Output the (X, Y) coordinate of the center of the cell containing the given text.  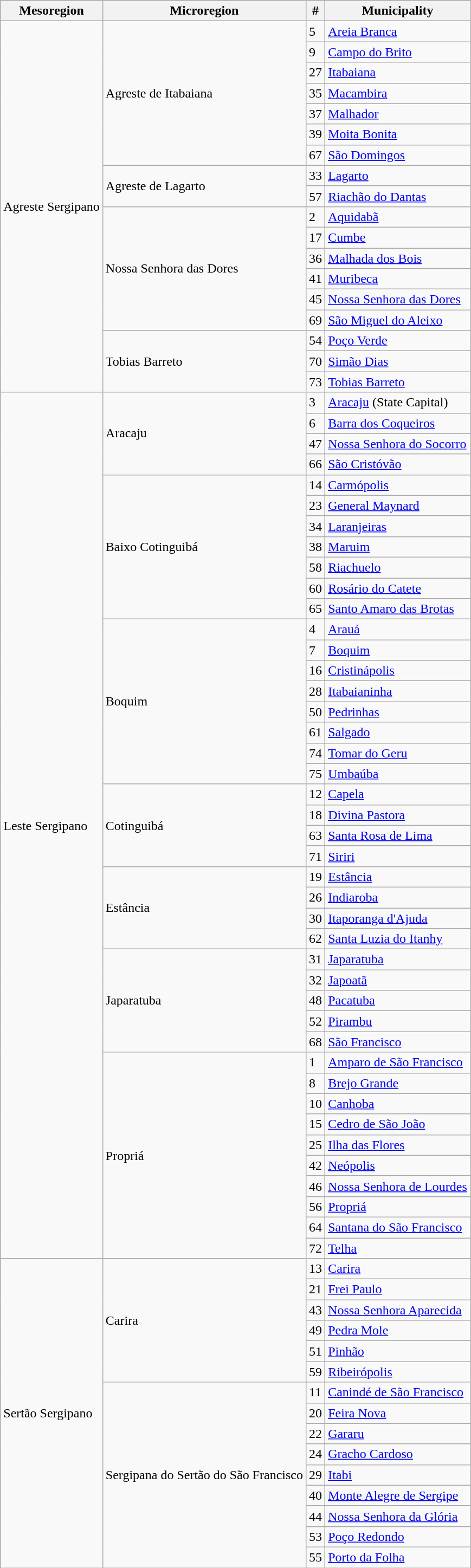
Santo Amaro das Brotas (398, 609)
Canhoba (398, 1104)
75 (315, 774)
74 (315, 753)
52 (315, 1021)
35 (315, 93)
Barra dos Coqueiros (398, 423)
Muribeca (398, 279)
68 (315, 1042)
Riachuelo (398, 567)
41 (315, 279)
23 (315, 506)
6 (315, 423)
Cotinguibá (204, 825)
Areia Branca (398, 31)
Siriri (398, 856)
66 (315, 464)
São Cristóvão (398, 464)
Salgado (398, 733)
9 (315, 52)
60 (315, 588)
Cedro de São João (398, 1124)
Agreste de Itabaiana (204, 93)
1 (315, 1062)
Itabaianinha (398, 691)
65 (315, 609)
42 (315, 1165)
36 (315, 258)
Lagarto (398, 176)
Riachão do Dantas (398, 196)
Agreste Sergipano (52, 207)
Macambira (398, 93)
21 (315, 1290)
Leste Sergipano (52, 826)
5 (315, 31)
62 (315, 939)
43 (315, 1310)
Nossa Senhora da Glória (398, 1516)
33 (315, 176)
25 (315, 1145)
73 (315, 382)
16 (315, 671)
Telha (398, 1248)
28 (315, 691)
Microregion (204, 11)
31 (315, 960)
14 (315, 485)
29 (315, 1475)
10 (315, 1104)
Monte Alegre de Sergipe (398, 1495)
50 (315, 712)
Pinhão (398, 1351)
4 (315, 630)
Cumbe (398, 237)
26 (315, 897)
Nossa Senhora de Lourdes (398, 1186)
17 (315, 237)
72 (315, 1248)
53 (315, 1537)
70 (315, 361)
Itabaiana (398, 73)
Ilha das Flores (398, 1145)
Poço Redondo (398, 1537)
Neópolis (398, 1165)
54 (315, 341)
Carmópolis (398, 485)
51 (315, 1351)
Santana do São Francisco (398, 1227)
Gararu (398, 1434)
34 (315, 526)
2 (315, 217)
Laranjeiras (398, 526)
Aquidabã (398, 217)
Indiaroba (398, 897)
57 (315, 196)
Sergipana do Sertão do São Francisco (204, 1475)
Pirambu (398, 1021)
20 (315, 1413)
56 (315, 1207)
22 (315, 1434)
64 (315, 1227)
11 (315, 1392)
Itaporanga d'Ajuda (398, 918)
69 (315, 320)
59 (315, 1372)
Malhador (398, 114)
Moita Bonita (398, 134)
Santa Rosa de Lima (398, 835)
Ribeirópolis (398, 1372)
45 (315, 300)
58 (315, 567)
12 (315, 794)
27 (315, 73)
Aracaju (204, 433)
Cristinápolis (398, 671)
55 (315, 1557)
37 (315, 114)
30 (315, 918)
19 (315, 877)
Brejo Grande (398, 1083)
Capela (398, 794)
Baixo Cotinguibá (204, 547)
44 (315, 1516)
40 (315, 1495)
39 (315, 134)
Malhada dos Bois (398, 258)
32 (315, 980)
48 (315, 1001)
18 (315, 815)
13 (315, 1269)
47 (315, 444)
Amparo de São Francisco (398, 1062)
Porto da Folha (398, 1557)
Pedrinhas (398, 712)
7 (315, 650)
Frei Paulo (398, 1290)
24 (315, 1454)
49 (315, 1331)
Campo do Brito (398, 52)
São Francisco (398, 1042)
71 (315, 856)
São Miguel do Aleixo (398, 320)
Sertão Sergipano (52, 1413)
Pedra Mole (398, 1331)
Mesoregion (52, 11)
Simão Dias (398, 361)
Canindé de São Francisco (398, 1392)
63 (315, 835)
Nossa Senhora do Socorro (398, 444)
# (315, 11)
Feira Nova (398, 1413)
Aracaju (State Capital) (398, 403)
General Maynard (398, 506)
Divina Pastora (398, 815)
61 (315, 733)
46 (315, 1186)
Gracho Cardoso (398, 1454)
Japoatã (398, 980)
Pacatuba (398, 1001)
São Domingos (398, 155)
8 (315, 1083)
Santa Luzia do Itanhy (398, 939)
Umbaúba (398, 774)
15 (315, 1124)
Municipality (398, 11)
38 (315, 547)
Poço Verde (398, 341)
Rosário do Catete (398, 588)
Nossa Senhora Aparecida (398, 1310)
3 (315, 403)
Itabi (398, 1475)
Agreste de Lagarto (204, 186)
67 (315, 155)
Arauá (398, 630)
Tomar do Geru (398, 753)
Maruim (398, 547)
